Detect which cell encompasses the target text, then output its (x, y) center coordinate. 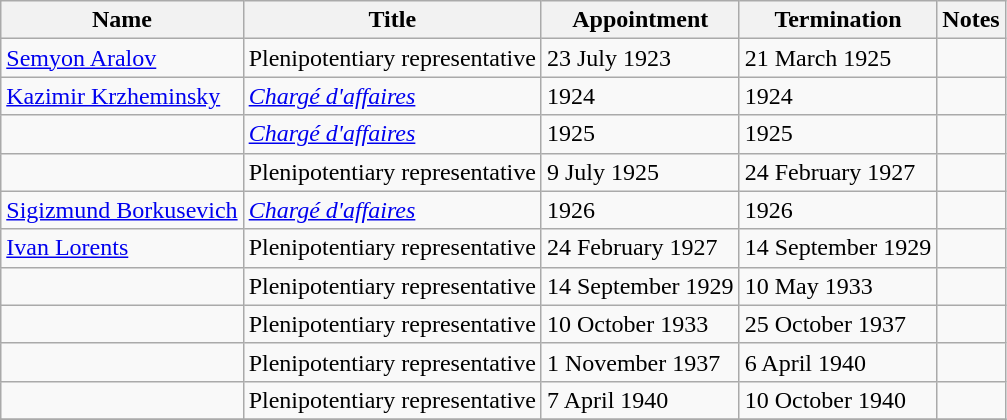
Appointment (640, 20)
10 October 1940 (838, 400)
1 November 1937 (640, 362)
6 April 1940 (838, 362)
Ivan Lorents (122, 248)
Notes (971, 20)
10 May 1933 (838, 286)
23 July 1923 (640, 58)
10 October 1933 (640, 324)
Termination (838, 20)
9 July 1925 (640, 172)
Semyon Aralov (122, 58)
21 March 1925 (838, 58)
Kazimir Krzheminsky (122, 96)
Name (122, 20)
Title (392, 20)
7 April 1940 (640, 400)
25 October 1937 (838, 324)
Sigizmund Borkusevich (122, 210)
